For the text-containing cell, return its midpoint in [x, y] coordinate format. 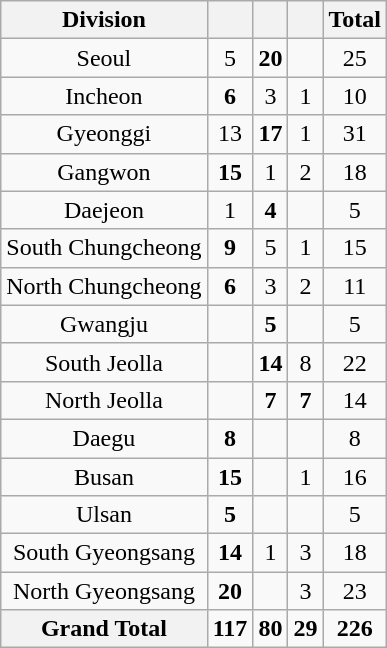
23 [355, 591]
16 [355, 477]
Daejeon [104, 210]
South Gyeongsang [104, 553]
17 [270, 134]
Grand Total [104, 629]
Gyeonggi [104, 134]
25 [355, 58]
13 [230, 134]
Gwangju [104, 324]
80 [270, 629]
22 [355, 362]
Daegu [104, 438]
11 [355, 286]
Seoul [104, 58]
226 [355, 629]
North Jeolla [104, 400]
Ulsan [104, 515]
117 [230, 629]
Division [104, 20]
9 [230, 248]
31 [355, 134]
29 [306, 629]
10 [355, 96]
South Jeolla [104, 362]
South Chungcheong [104, 248]
Total [355, 20]
North Chungcheong [104, 286]
4 [270, 210]
Incheon [104, 96]
Gangwon [104, 172]
Busan [104, 477]
North Gyeongsang [104, 591]
